Search for the cell housing the specified text and yield its [X, Y] center coordinate. 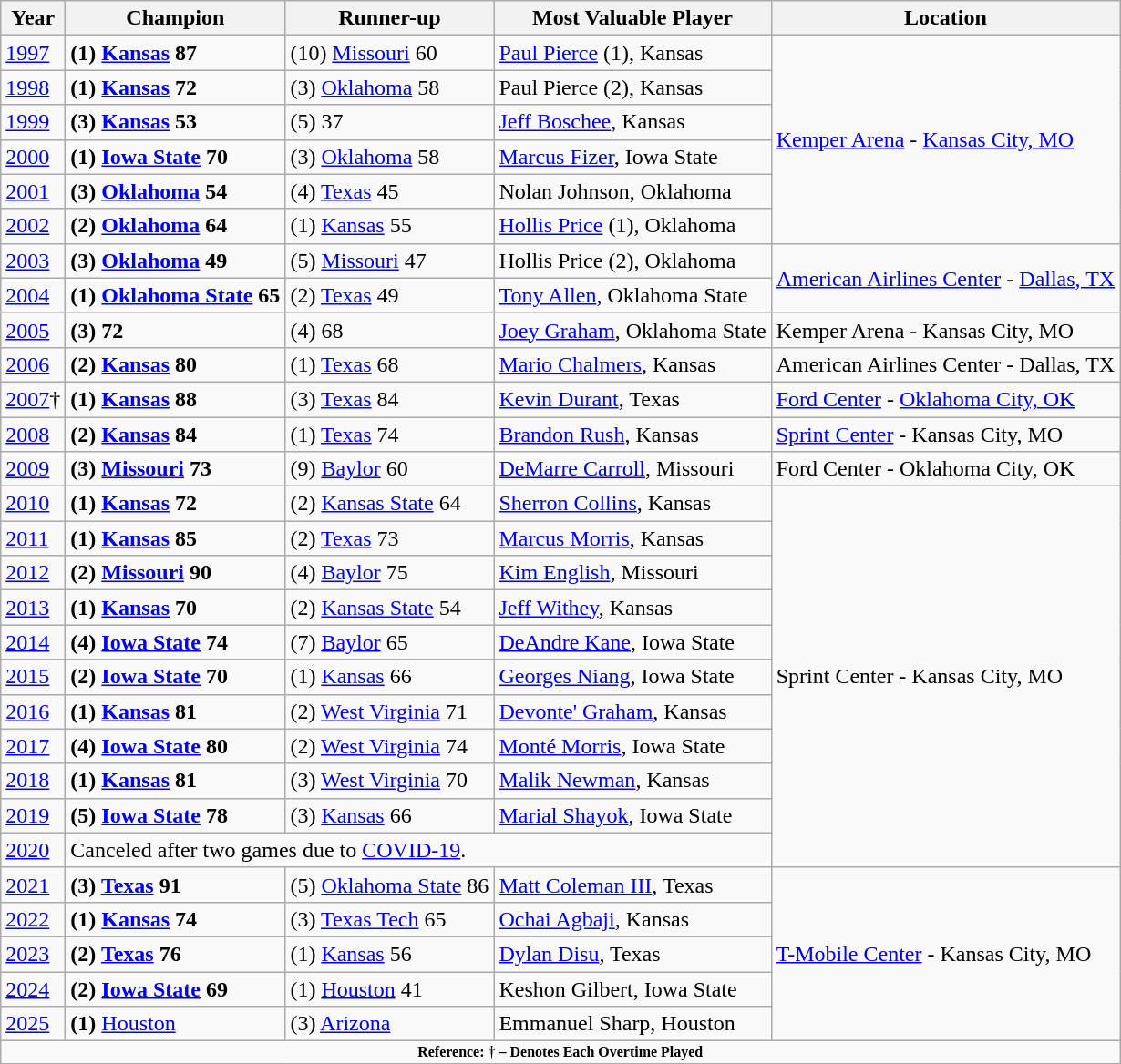
(2) Kansas State 54 [390, 608]
2006 [33, 364]
Malik Newman, Kansas [632, 781]
2004 [33, 295]
Dylan Disu, Texas [632, 954]
(3) Texas 91 [175, 885]
(1) Texas 74 [390, 435]
Nolan Johnson, Oklahoma [632, 191]
Joey Graham, Oklahoma State [632, 330]
(1) Iowa State 70 [175, 157]
Year [33, 18]
(3) Kansas 53 [175, 122]
(1) Houston [175, 1024]
1998 [33, 87]
(5) Iowa State 78 [175, 815]
(3) Texas 84 [390, 399]
2000 [33, 157]
(2) Kansas 80 [175, 364]
(4) Iowa State 80 [175, 746]
Ochai Agbaji, Kansas [632, 919]
(1) Kansas 55 [390, 226]
Paul Pierce (2), Kansas [632, 87]
Tony Allen, Oklahoma State [632, 295]
(3) Missouri 73 [175, 469]
(3) Arizona [390, 1024]
1999 [33, 122]
2022 [33, 919]
Kim English, Missouri [632, 573]
2025 [33, 1024]
Georges Niang, Iowa State [632, 677]
2011 [33, 538]
(3) Texas Tech 65 [390, 919]
(2) Kansas State 64 [390, 504]
(5) Missouri 47 [390, 261]
(3) Oklahoma 49 [175, 261]
(7) Baylor 65 [390, 642]
1997 [33, 53]
2003 [33, 261]
Most Valuable Player [632, 18]
(2) Texas 76 [175, 954]
(1) Kansas 87 [175, 53]
2017 [33, 746]
Emmanuel Sharp, Houston [632, 1024]
2014 [33, 642]
(10) Missouri 60 [390, 53]
(5) Oklahoma State 86 [390, 885]
2024 [33, 988]
(3) West Virginia 70 [390, 781]
(2) Texas 73 [390, 538]
Marial Shayok, Iowa State [632, 815]
2010 [33, 504]
(1) Kansas 66 [390, 677]
Keshon Gilbert, Iowa State [632, 988]
(1) Texas 68 [390, 364]
(2) Iowa State 69 [175, 988]
(2) West Virginia 71 [390, 711]
Hollis Price (1), Oklahoma [632, 226]
2019 [33, 815]
(1) Kansas 74 [175, 919]
Location [946, 18]
Brandon Rush, Kansas [632, 435]
2021 [33, 885]
T-Mobile Center - Kansas City, MO [946, 954]
2013 [33, 608]
(1) Kansas 88 [175, 399]
2016 [33, 711]
DeAndre Kane, Iowa State [632, 642]
DeMarre Carroll, Missouri [632, 469]
Champion [175, 18]
2001 [33, 191]
2023 [33, 954]
Monté Morris, Iowa State [632, 746]
2002 [33, 226]
2005 [33, 330]
(1) Kansas 70 [175, 608]
(2) Iowa State 70 [175, 677]
(3) 72 [175, 330]
(4) 68 [390, 330]
(4) Iowa State 74 [175, 642]
Devonte' Graham, Kansas [632, 711]
(1) Houston 41 [390, 988]
(1) Kansas 85 [175, 538]
2007† [33, 399]
Reference: † – Denotes Each Overtime Played [560, 1052]
(3) Kansas 66 [390, 815]
(5) 37 [390, 122]
(4) Baylor 75 [390, 573]
Jeff Withey, Kansas [632, 608]
Canceled after two games due to COVID-19. [418, 850]
(2) Oklahoma 64 [175, 226]
Runner-up [390, 18]
(2) Texas 49 [390, 295]
(9) Baylor 60 [390, 469]
2018 [33, 781]
2015 [33, 677]
(1) Oklahoma State 65 [175, 295]
(2) West Virginia 74 [390, 746]
(4) Texas 45 [390, 191]
(2) Kansas 84 [175, 435]
2012 [33, 573]
2009 [33, 469]
Matt Coleman III, Texas [632, 885]
(2) Missouri 90 [175, 573]
Kevin Durant, Texas [632, 399]
2020 [33, 850]
Paul Pierce (1), Kansas [632, 53]
Marcus Fizer, Iowa State [632, 157]
Sherron Collins, Kansas [632, 504]
Jeff Boschee, Kansas [632, 122]
Hollis Price (2), Oklahoma [632, 261]
Marcus Morris, Kansas [632, 538]
(3) Oklahoma 54 [175, 191]
2008 [33, 435]
(1) Kansas 56 [390, 954]
Mario Chalmers, Kansas [632, 364]
